Find where the given text appears and provide that cell's center as (x, y) coordinate. 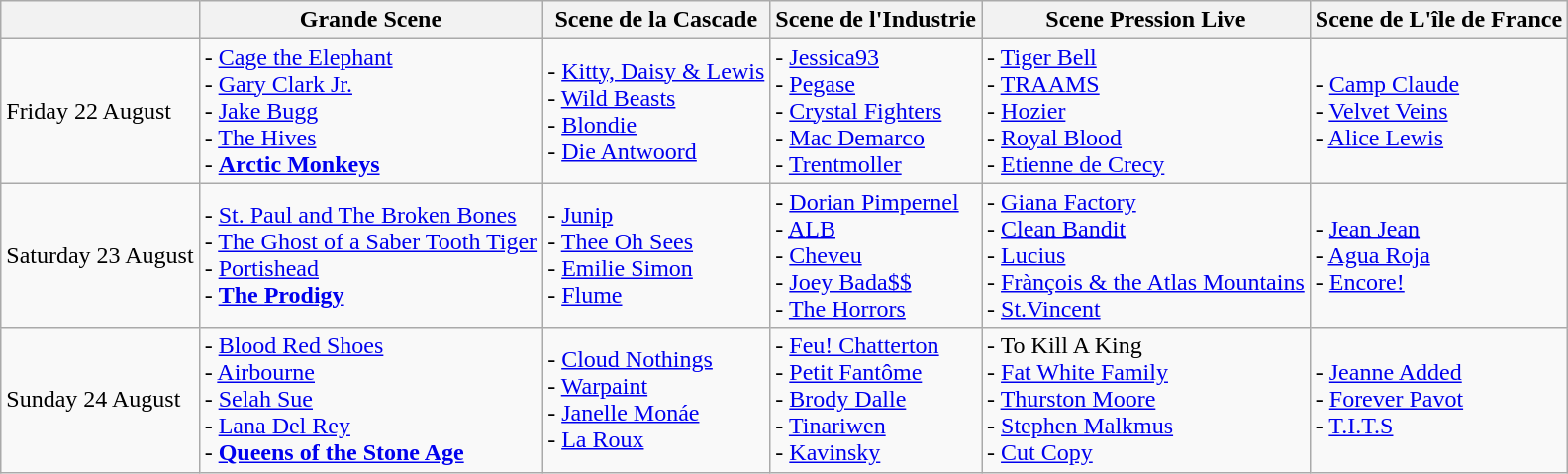
Scene de L'île de France (1438, 20)
- To Kill A King- Fat White Family- Thurston Moore- Stephen Malkmus- Cut Copy (1146, 400)
- Camp Claude- Velvet Veins- Alice Lewis (1438, 111)
- Dorian Pimpernel- ALB- Cheveu- Joey Bada$$- The Horrors (876, 255)
Sunday 24 August (100, 400)
Saturday 23 August (100, 255)
Scene de la Cascade (656, 20)
- Blood Red Shoes- Airbourne- Selah Sue- Lana Del Rey- Queens of the Stone Age (370, 400)
- Jean Jean- Agua Roja- Encore! (1438, 255)
- Cloud Nothings- Warpaint- Janelle Monáe- La Roux (656, 400)
- Cage the Elephant- Gary Clark Jr.- Jake Bugg- The Hives- Arctic Monkeys (370, 111)
Friday 22 August (100, 111)
- Feu! Chatterton- Petit Fantôme- Brody Dalle- Tinariwen- Kavinsky (876, 400)
- St. Paul and The Broken Bones- The Ghost of a Saber Tooth Tiger- Portishead- The Prodigy (370, 255)
Scene de l'Industrie (876, 20)
- Jeanne Added- Forever Pavot- T.I.T.S (1438, 400)
Scene Pression Live (1146, 20)
- Kitty, Daisy & Lewis- Wild Beasts- Blondie- Die Antwoord (656, 111)
- Jessica93- Pegase- Crystal Fighters- Mac Demarco- Trentmoller (876, 111)
- Tiger Bell- TRAAMS- Hozier- Royal Blood- Etienne de Crecy (1146, 111)
- Junip- Thee Oh Sees- Emilie Simon- Flume (656, 255)
Grande Scene (370, 20)
- Giana Factory- Clean Bandit- Lucius- Frànçois & the Atlas Mountains- St.Vincent (1146, 255)
